Scan for the cell matching the given text and deliver its (x, y) coordinate at center. 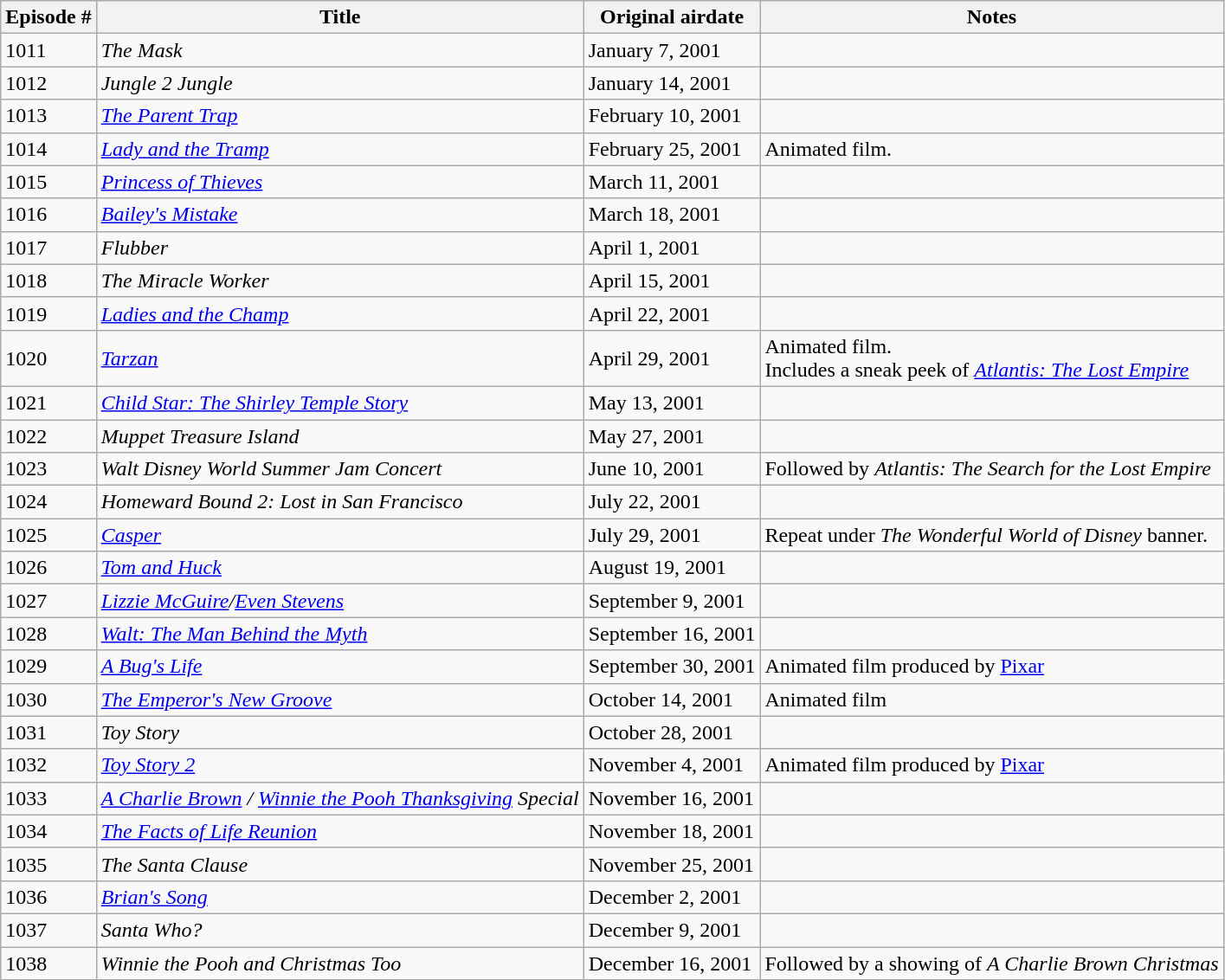
Toy Story (339, 732)
1020 (48, 358)
Tarzan (339, 358)
Followed by Atlantis: The Search for the Lost Empire (992, 469)
1030 (48, 700)
Lizzie McGuire/Even Stevens (339, 601)
1024 (48, 502)
Muppet Treasure Island (339, 435)
1023 (48, 469)
December 2, 2001 (672, 897)
1019 (48, 313)
February 25, 2001 (672, 149)
Animated film (992, 700)
February 10, 2001 (672, 116)
September 16, 2001 (672, 634)
Animated film. (992, 149)
1012 (48, 83)
June 10, 2001 (672, 469)
Princess of Thieves (339, 182)
Ladies and the Champ (339, 313)
September 30, 2001 (672, 667)
July 29, 2001 (672, 535)
November 16, 2001 (672, 798)
1026 (48, 568)
1033 (48, 798)
1015 (48, 182)
1011 (48, 50)
1038 (48, 964)
Tom and Huck (339, 568)
Bailey's Mistake (339, 215)
December 9, 2001 (672, 930)
1037 (48, 930)
Original airdate (672, 17)
1031 (48, 732)
October 28, 2001 (672, 732)
September 9, 2001 (672, 601)
July 22, 2001 (672, 502)
March 18, 2001 (672, 215)
November 25, 2001 (672, 864)
A Bug's Life (339, 667)
Flubber (339, 248)
November 18, 2001 (672, 831)
December 16, 2001 (672, 964)
April 1, 2001 (672, 248)
The Facts of Life Reunion (339, 831)
January 7, 2001 (672, 50)
1035 (48, 864)
The Emperor's New Groove (339, 700)
April 29, 2001 (672, 358)
The Mask (339, 50)
May 13, 2001 (672, 403)
March 11, 2001 (672, 182)
The Miracle Worker (339, 280)
1013 (48, 116)
Casper (339, 535)
Lady and the Tramp (339, 149)
1022 (48, 435)
Repeat under The Wonderful World of Disney banner. (992, 535)
April 15, 2001 (672, 280)
1036 (48, 897)
Homeward Bound 2: Lost in San Francisco (339, 502)
Episode # (48, 17)
August 19, 2001 (672, 568)
November 4, 2001 (672, 765)
1017 (48, 248)
1029 (48, 667)
Title (339, 17)
April 22, 2001 (672, 313)
The Parent Trap (339, 116)
Notes (992, 17)
Jungle 2 Jungle (339, 83)
Animated film.Includes a sneak peek of Atlantis: The Lost Empire (992, 358)
1032 (48, 765)
1014 (48, 149)
1025 (48, 535)
1027 (48, 601)
Brian's Song (339, 897)
Followed by a showing of A Charlie Brown Christmas (992, 964)
1018 (48, 280)
The Santa Clause (339, 864)
Winnie the Pooh and Christmas Too (339, 964)
Santa Who? (339, 930)
1021 (48, 403)
Walt Disney World Summer Jam Concert (339, 469)
Walt: The Man Behind the Myth (339, 634)
1016 (48, 215)
1028 (48, 634)
A Charlie Brown / Winnie the Pooh Thanksgiving Special (339, 798)
Toy Story 2 (339, 765)
Child Star: The Shirley Temple Story (339, 403)
January 14, 2001 (672, 83)
October 14, 2001 (672, 700)
May 27, 2001 (672, 435)
1034 (48, 831)
